Locate the cell with the specified text and output its (X, Y) center coordinate. 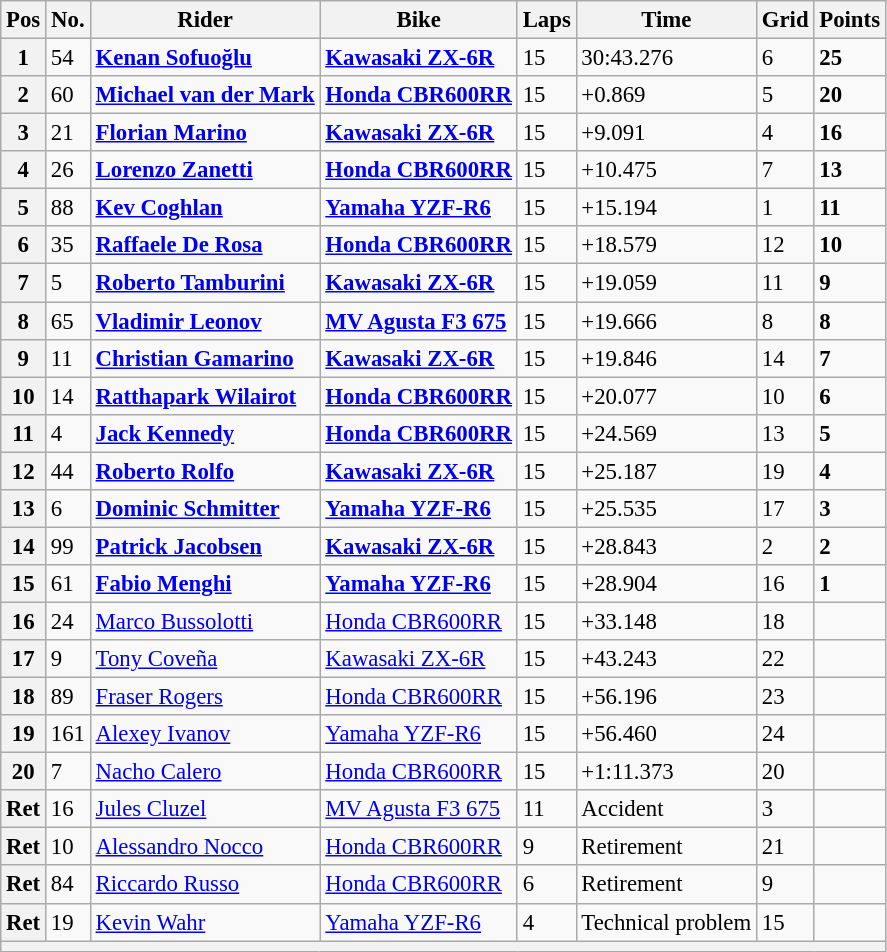
+56.196 (666, 697)
Alexey Ivanov (205, 734)
35 (68, 245)
30:43.276 (666, 58)
+9.091 (666, 133)
26 (68, 170)
+0.869 (666, 95)
+25.187 (666, 471)
Time (666, 20)
Michael van der Mark (205, 95)
+10.475 (666, 170)
Kev Coghlan (205, 208)
Roberto Tamburini (205, 283)
+18.579 (666, 245)
+15.194 (666, 208)
Ratthapark Wilairot (205, 396)
Rider (205, 20)
Riccardo Russo (205, 885)
Alessandro Nocco (205, 847)
22 (784, 659)
Grid (784, 20)
Raffaele De Rosa (205, 245)
Nacho Calero (205, 772)
+19.846 (666, 358)
Laps (546, 20)
Patrick Jacobsen (205, 546)
+28.904 (666, 584)
+20.077 (666, 396)
25 (850, 58)
+19.666 (666, 321)
60 (68, 95)
Kenan Sofuoğlu (205, 58)
No. (68, 20)
+19.059 (666, 283)
61 (68, 584)
+25.535 (666, 509)
88 (68, 208)
+33.148 (666, 621)
54 (68, 58)
+56.460 (666, 734)
Points (850, 20)
Christian Gamarino (205, 358)
65 (68, 321)
Roberto Rolfo (205, 471)
23 (784, 697)
+24.569 (666, 433)
Accident (666, 809)
Dominic Schmitter (205, 509)
161 (68, 734)
89 (68, 697)
Lorenzo Zanetti (205, 170)
Tony Coveña (205, 659)
Kevin Wahr (205, 922)
Technical problem (666, 922)
+43.243 (666, 659)
Jack Kennedy (205, 433)
+1:11.373 (666, 772)
Bike (418, 20)
44 (68, 471)
84 (68, 885)
Pos (24, 20)
Vladimir Leonov (205, 321)
Jules Cluzel (205, 809)
Florian Marino (205, 133)
Marco Bussolotti (205, 621)
+28.843 (666, 546)
Fraser Rogers (205, 697)
99 (68, 546)
Fabio Menghi (205, 584)
